Capture the cell that displays the provided text and extract its [x, y] central coordinate. 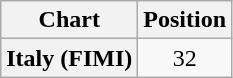
32 [185, 58]
Chart [70, 20]
Italy (FIMI) [70, 58]
Position [185, 20]
